Scan for the cell matching the given text and deliver its (X, Y) coordinate at center. 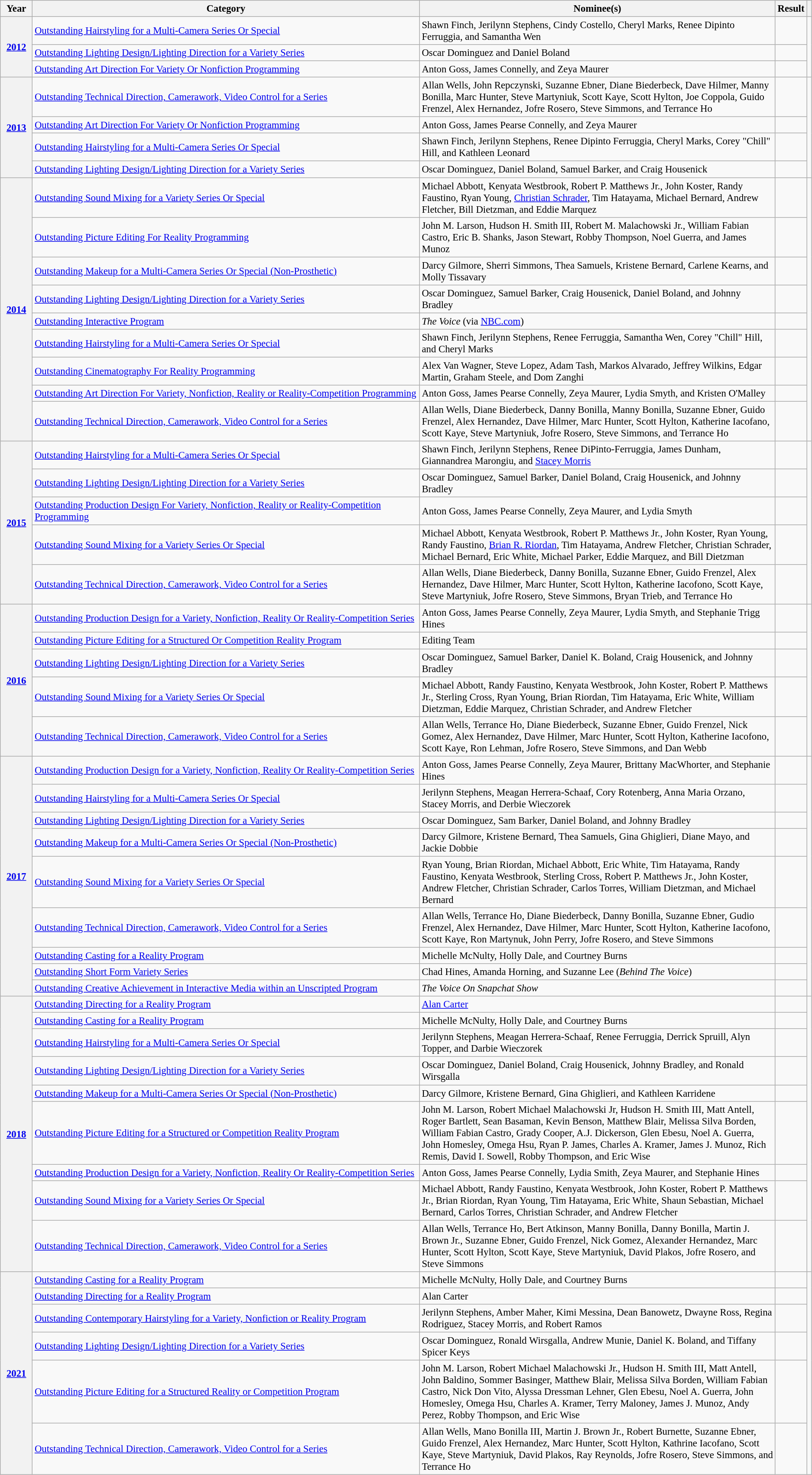
Anton Goss, James Pearse Connelly, Zeya Maurer, Brittany MacWhorter, and Stephanie Hines (597, 770)
Jerilynn Stephens, Meagan Herrera-Schaaf, Renee Ferruggia, Derrick Spruill, Alyn Topper, and Darbie Wieczorek (597, 1043)
Editing Team (597, 641)
Oscar Dominguez, Daniel Boland, Samuel Barker, and Craig Housenick (597, 169)
Shawn Finch, Jerilynn Stephens, Renee DiPinto-Ferruggia, James Dunham, Giannandrea Marongiu, and Stacey Morris (597, 455)
Outstanding Interactive Program (226, 321)
Shawn Finch, Jerilynn Stephens, Renee Ferruggia, Samantha Wen, Corey "Chill" Hill, and Cheryl Marks (597, 343)
Jerilynn Stephens, Amber Maher, Kimi Messina, Dean Banowetz, Dwayne Ross, Regina Rodriguez, Stacey Morris, and Robert Ramos (597, 1318)
Oscar Dominguez, Sam Barker, Daniel Boland, and Johnny Bradley (597, 820)
Oscar Dominguez, Daniel Boland, Craig Housenick, Johnny Bradley, and Ronald Wirsgalla (597, 1071)
Anton Goss, James Pearse Connelly, and Zeya Maurer (597, 125)
Outstanding Short Form Variety Series (226, 972)
Darcy Gilmore, Sherri Simmons, Thea Samuels, Kristene Bernard, Carlene Kearns, and Molly Tissavary (597, 271)
2017 (16, 876)
Shawn Finch, Jerilynn Stephens, Renee Dipinto Ferruggia, Cheryl Marks, Corey "Chill" Hill, and Kathleen Leonard (597, 147)
Category (226, 9)
Outstanding Cinematography For Reality Programming (226, 371)
Outstanding Picture Editing for a Structured or Competition Reality Program (226, 1133)
2012 (16, 47)
Anton Goss, James Pearse Connelly, Zeya Maurer, Lydia Smyth, and Kristen O'Malley (597, 393)
2015 (16, 523)
Outstanding Creative Achievement in Interactive Media within an Unscripted Program (226, 988)
Darcy Gilmore, Kristene Bernard, Thea Samuels, Gina Ghiglieri, Diane Mayo, and Jackie Dobbie (597, 842)
Outstanding Picture Editing for a Structured Or Competition Reality Program (226, 641)
Anton Goss, James Pearse Connelly, Lydia Smith, Zeya Maurer, and Stephanie Hines (597, 1173)
The Voice (via NBC.com) (597, 321)
Jerilynn Stephens, Meagan Herrera-Schaaf, Cory Rotenberg, Anna Maria Orzano, Stacey Morris, and Derbie Wieczorek (597, 798)
2018 (16, 1134)
Oscar Dominguez and Daniel Boland (597, 53)
Nominee(s) (597, 9)
Outstanding Picture Editing for a Structured Reality or Competition Program (226, 1392)
Outstanding Contemporary Hairstyling for a Variety, Nonfiction or Reality Program (226, 1318)
2016 (16, 680)
2013 (16, 127)
2014 (16, 309)
Chad Hines, Amanda Horning, and Suzanne Lee (Behind The Voice) (597, 972)
Shawn Finch, Jerilynn Stephens, Cindy Costello, Cheryl Marks, Renee Dipinto Ferruggia, and Samantha Wen (597, 31)
The Voice On Snapchat Show (597, 988)
Oscar Dominguez, Samuel Barker, Daniel Boland, Craig Housenick, and Johnny Bradley (597, 484)
Oscar Dominguez, Samuel Barker, Daniel K. Boland, Craig Housenick, and Johnny Bradley (597, 663)
Anton Goss, James Pearse Connelly, Zeya Maurer, and Lydia Smyth (597, 511)
Oscar Dominguez, Samuel Barker, Craig Housenick, Daniel Boland, and Johnny Bradley (597, 299)
Outstanding Art Direction For Variety, Nonfiction, Reality or Reality-Competition Programming (226, 393)
Year (16, 9)
Outstanding Production Design For Variety, Nonfiction, Reality or Reality-Competition Programming (226, 511)
2021 (16, 1374)
Result (791, 9)
Outstanding Picture Editing For Reality Programming (226, 237)
Oscar Dominguez, Ronald Wirsgalla, Andrew Munie, Daniel K. Boland, and Tiffany Spicer Keys (597, 1346)
Anton Goss, James Connelly, and Zeya Maurer (597, 69)
Anton Goss, James Pearse Connelly, Zeya Maurer, Lydia Smyth, and Stephanie Trigg Hines (597, 619)
Alex Van Wagner, Steve Lopez, Adam Tash, Markos Alvarado, Jeffrey Wilkins, Edgar Martin, Graham Steele, and Dom Zanghi (597, 371)
Darcy Gilmore, Kristene Bernard, Gina Ghiglieri, and Kathleen Karridene (597, 1093)
